From the cell containing the given text, extract its center point as (X, Y) coordinate. 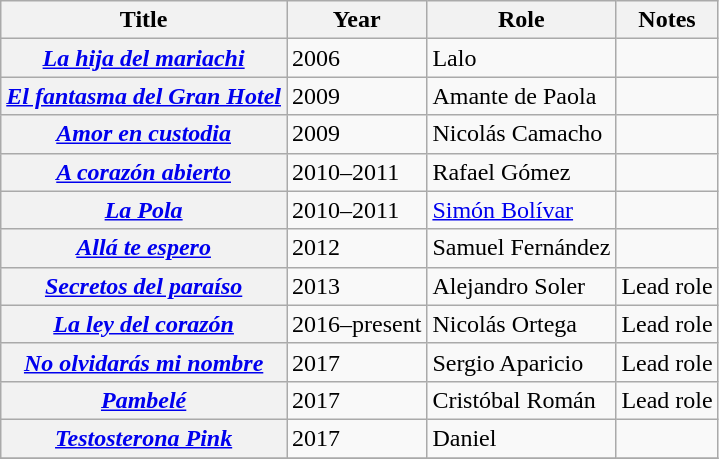
2006 (356, 58)
Alejandro Soler (522, 286)
Amante de Paola (522, 96)
Daniel (522, 438)
2016–present (356, 324)
Title (144, 20)
Role (522, 20)
Rafael Gómez (522, 172)
El fantasma del Gran Hotel (144, 96)
Samuel Fernández (522, 248)
Simón Bolívar (522, 210)
Secretos del paraíso (144, 286)
Nicolás Camacho (522, 134)
Testosterona Pink (144, 438)
Year (356, 20)
La ley del corazón (144, 324)
A corazón abierto (144, 172)
Allá te espero (144, 248)
Pambelé (144, 400)
2012 (356, 248)
La Pola (144, 210)
Cristóbal Román (522, 400)
Amor en custodia (144, 134)
Nicolás Ortega (522, 324)
No olvidarás mi nombre (144, 362)
Sergio Aparicio (522, 362)
La hija del mariachi (144, 58)
Notes (667, 20)
Lalo (522, 58)
2013 (356, 286)
